Identify which cell holds the provided text, then report its (X, Y) central coordinate. 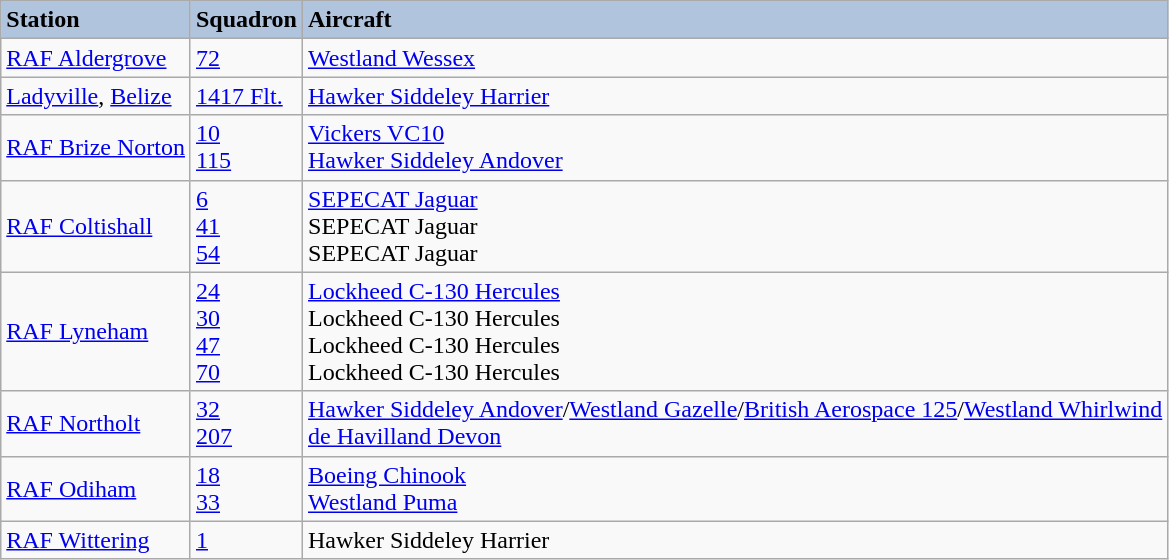
RAF Aldergrove (96, 58)
Aircraft (736, 20)
1 (246, 540)
Vickers VC10 Hawker Siddeley Andover (736, 148)
24 30 47 70 (246, 332)
Squadron (246, 20)
Hawker Siddeley Andover/Westland Gazelle/British Aerospace 125/Westland Whirlwind de Havilland Devon (736, 424)
Station (96, 20)
18 33 (246, 488)
6 41 54 (246, 226)
RAF Brize Norton (96, 148)
Westland Wessex (736, 58)
Lockheed C-130 Hercules Lockheed C-130 Hercules Lockheed C-130 Hercules Lockheed C-130 Hercules (736, 332)
RAF Coltishall (96, 226)
72 (246, 58)
32 207 (246, 424)
RAF Wittering (96, 540)
10 115 (246, 148)
SEPECAT Jaguar SEPECAT Jaguar SEPECAT Jaguar (736, 226)
Ladyville, Belize (96, 96)
RAF Odiham (96, 488)
RAF Northolt (96, 424)
1417 Flt. (246, 96)
Boeing Chinook Westland Puma (736, 488)
RAF Lyneham (96, 332)
